Search for the cell housing the specified text and yield its [x, y] center coordinate. 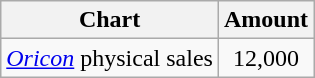
Amount [266, 20]
Oricon physical sales [110, 58]
Chart [110, 20]
12,000 [266, 58]
